Extract the (x, y) coordinate from the center of the cell holding the provided text.  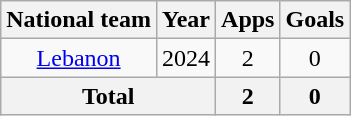
Lebanon (79, 58)
Goals (315, 20)
National team (79, 20)
Total (108, 96)
Apps (248, 20)
Year (186, 20)
2024 (186, 58)
